Return the [x, y] coordinate for the center point of the cell that contains the specified text.  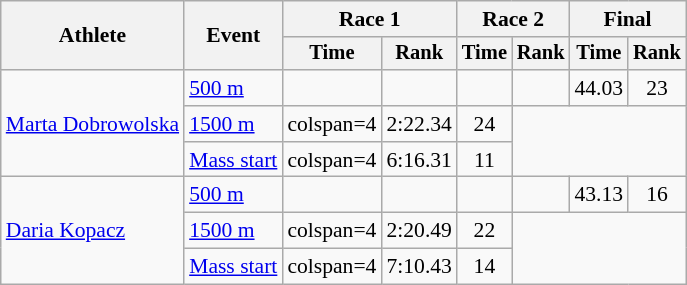
Daria Kopacz [92, 230]
2:22.34 [418, 124]
22 [484, 231]
16 [657, 195]
14 [484, 267]
43.13 [598, 195]
Race 2 [513, 19]
Event [233, 36]
Final [627, 19]
Athlete [92, 36]
44.03 [598, 88]
Marta Dobrowolska [92, 124]
Race 1 [370, 19]
23 [657, 88]
11 [484, 160]
2:20.49 [418, 231]
6:16.31 [418, 160]
24 [484, 124]
7:10.43 [418, 267]
